Find where the given text appears and provide that cell's center as (X, Y) coordinate. 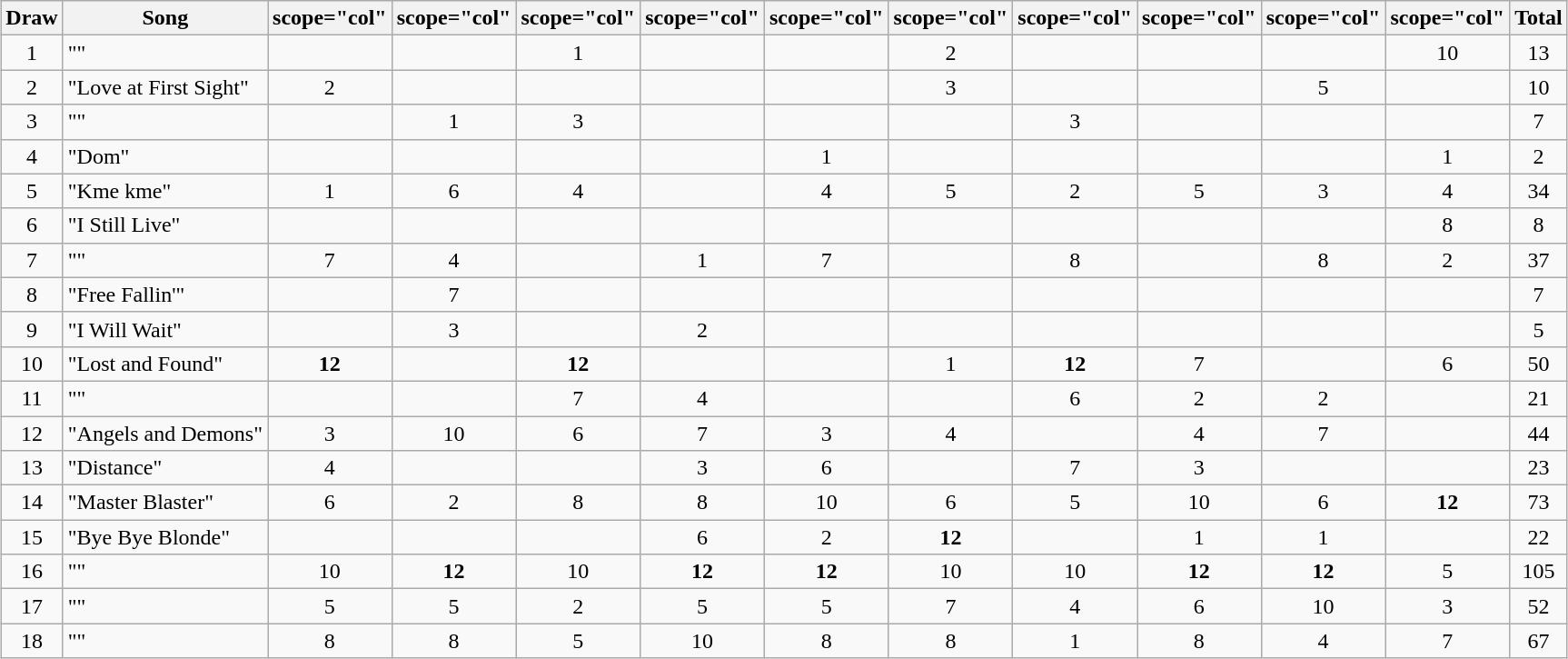
"I Will Wait" (165, 329)
Total (1539, 18)
105 (1539, 572)
23 (1539, 468)
"Master Blaster" (165, 503)
17 (32, 606)
Song (165, 18)
"Bye Bye Blonde" (165, 537)
52 (1539, 606)
Draw (32, 18)
73 (1539, 503)
34 (1539, 191)
"Angels and Demons" (165, 434)
18 (32, 641)
22 (1539, 537)
44 (1539, 434)
"Free Fallin'" (165, 295)
21 (1539, 398)
"Dom" (165, 156)
16 (32, 572)
15 (32, 537)
11 (32, 398)
50 (1539, 364)
67 (1539, 641)
"Lost and Found" (165, 364)
"Distance" (165, 468)
14 (32, 503)
"Kme kme" (165, 191)
"I Still Live" (165, 225)
37 (1539, 260)
"Love at First Sight" (165, 87)
9 (32, 329)
